Provide the (X, Y) coordinate of the cell's center where the given text is located.  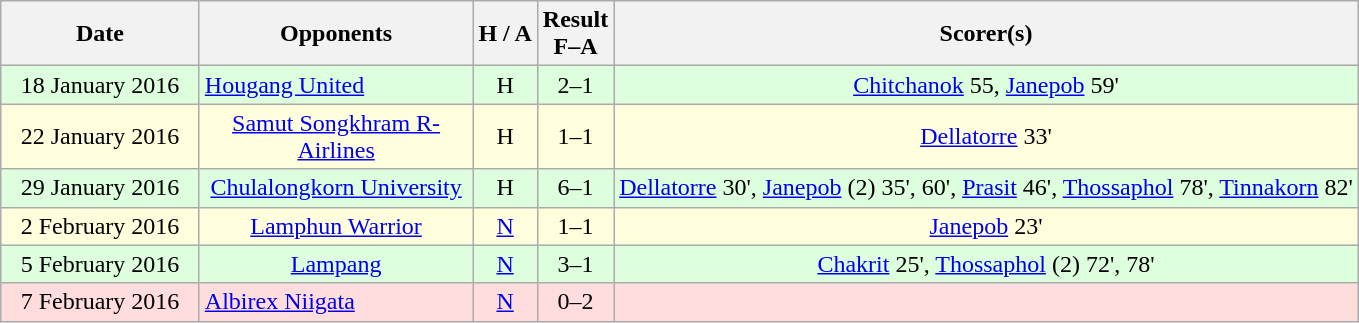
Lamphun Warrior (336, 226)
22 January 2016 (100, 136)
Hougang United (336, 85)
Lampang (336, 264)
3–1 (575, 264)
Date (100, 34)
H / A (505, 34)
Janepob 23' (986, 226)
29 January 2016 (100, 188)
Opponents (336, 34)
18 January 2016 (100, 85)
Dellatorre 33' (986, 136)
2–1 (575, 85)
5 February 2016 (100, 264)
6–1 (575, 188)
Scorer(s) (986, 34)
ResultF–A (575, 34)
Chakrit 25', Thossaphol (2) 72', 78' (986, 264)
Dellatorre 30', Janepob (2) 35', 60', Prasit 46', Thossaphol 78', Tinnakorn 82' (986, 188)
Chulalongkorn University (336, 188)
7 February 2016 (100, 302)
Chitchanok 55, Janepob 59' (986, 85)
Samut Songkhram R-Airlines (336, 136)
2 February 2016 (100, 226)
Albirex Niigata (336, 302)
0–2 (575, 302)
